Determine the (X, Y) coordinate at the center of the cell enclosing the given text.  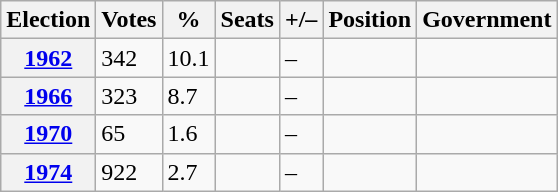
Election (48, 20)
1962 (48, 58)
Government (487, 20)
Seats (247, 20)
+/– (300, 20)
1966 (48, 96)
1974 (48, 172)
Votes (129, 20)
Position (370, 20)
8.7 (188, 96)
2.7 (188, 172)
10.1 (188, 58)
922 (129, 172)
% (188, 20)
65 (129, 134)
1.6 (188, 134)
342 (129, 58)
323 (129, 96)
1970 (48, 134)
